Detect which cell encompasses the target text, then output its (x, y) center coordinate. 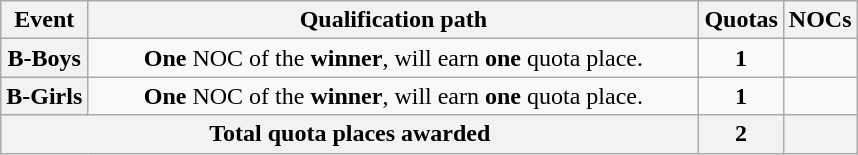
NOCs (820, 20)
Total quota places awarded (350, 134)
B-Boys (44, 58)
Quotas (741, 20)
Event (44, 20)
B-Girls (44, 96)
Qualification path (394, 20)
2 (741, 134)
